Return [x, y] of the center of cell containing provided text 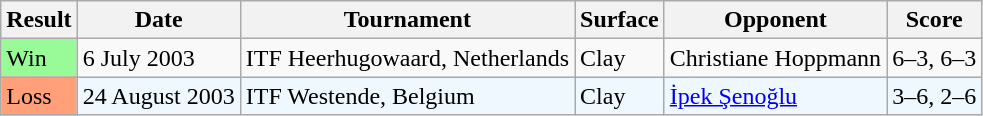
6 July 2003 [158, 58]
Christiane Hoppmann [775, 58]
İpek Şenoğlu [775, 96]
Surface [620, 20]
Result [39, 20]
6–3, 6–3 [934, 58]
ITF Heerhugowaard, Netherlands [407, 58]
Win [39, 58]
Date [158, 20]
Loss [39, 96]
3–6, 2–6 [934, 96]
Opponent [775, 20]
Score [934, 20]
24 August 2003 [158, 96]
ITF Westende, Belgium [407, 96]
Tournament [407, 20]
